Find where the given text appears and provide that cell's center as (X, Y) coordinate. 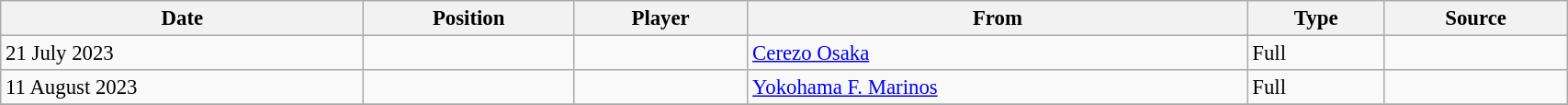
11 August 2023 (182, 87)
Source (1475, 18)
Cerezo Osaka (998, 53)
Yokohama F. Marinos (998, 87)
Type (1316, 18)
Player (660, 18)
Date (182, 18)
Position (468, 18)
From (998, 18)
21 July 2023 (182, 53)
